Find where the given text appears and provide that cell's center as (x, y) coordinate. 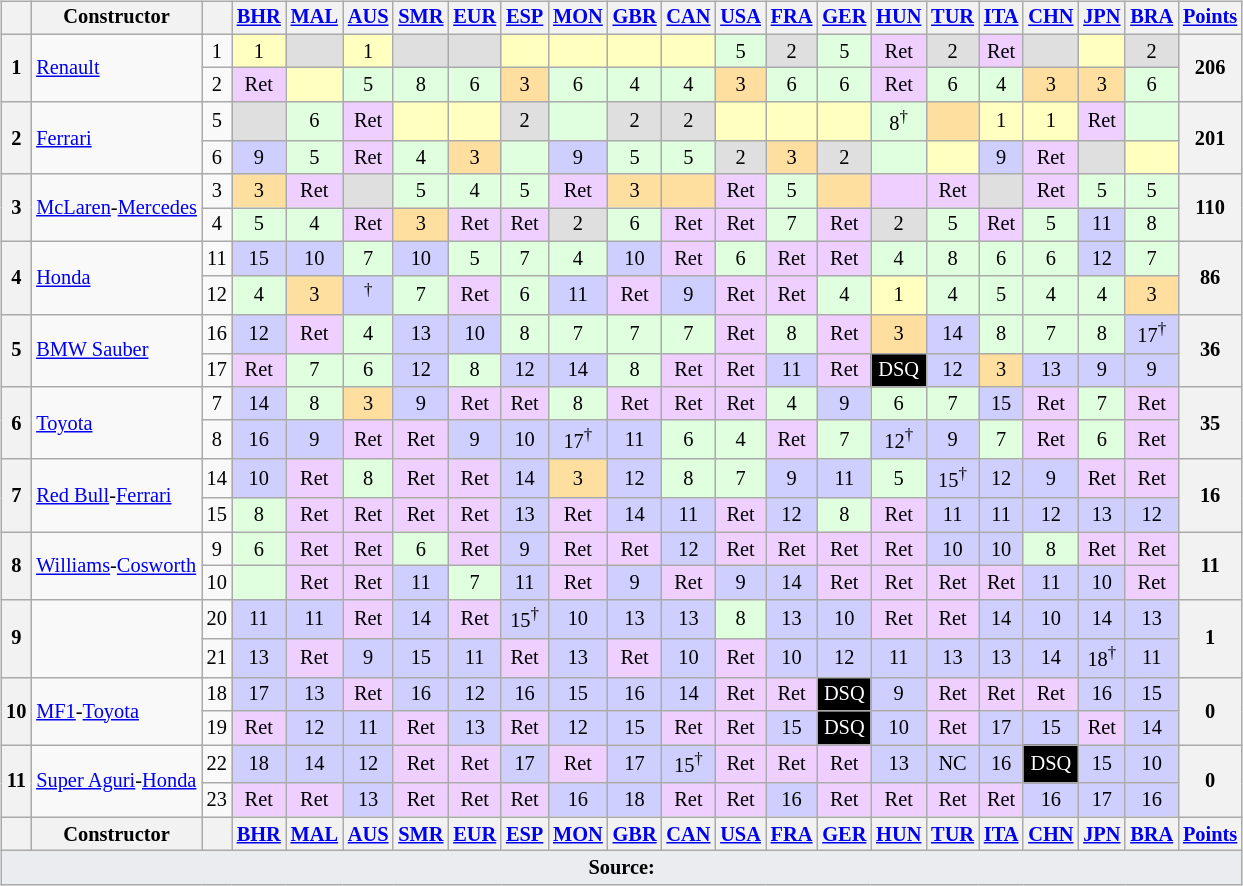
McLaren-Mercedes (116, 208)
86 (1210, 278)
Super Aguri-Honda (116, 780)
12† (898, 440)
20 (217, 618)
36 (1210, 350)
206 (1210, 68)
21 (217, 658)
Source: (622, 868)
† (368, 294)
19 (217, 728)
BMW Sauber (116, 350)
Williams-Cosworth (116, 566)
Ferrari (116, 138)
Toyota (116, 424)
35 (1210, 424)
18† (1102, 658)
Red Bull-Ferrari (116, 496)
NC (952, 764)
201 (1210, 138)
Honda (116, 278)
Renault (116, 68)
110 (1210, 208)
8† (898, 122)
23 (217, 800)
MF1-Toyota (116, 710)
22 (217, 764)
